Return [X, Y] of the center of cell containing provided text 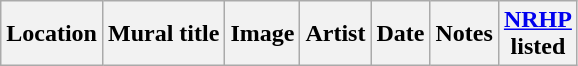
Image [262, 34]
Artist [336, 34]
Mural title [163, 34]
NRHPlisted [538, 34]
Notes [464, 34]
Location [52, 34]
Date [400, 34]
